Search for the cell housing the specified text and yield its (x, y) center coordinate. 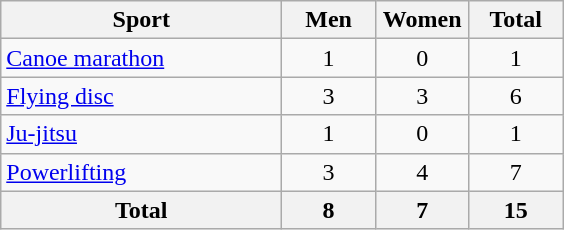
Flying disc (142, 96)
6 (516, 96)
Sport (142, 20)
Men (329, 20)
15 (516, 210)
8 (329, 210)
Canoe marathon (142, 58)
4 (422, 172)
Women (422, 20)
Powerlifting (142, 172)
Ju-jitsu (142, 134)
